From the cell containing the given text, extract its center point as (X, Y) coordinate. 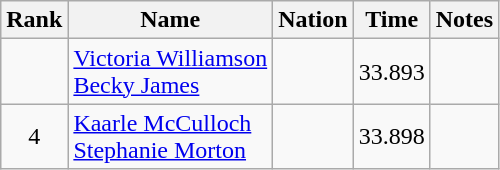
Notes (464, 20)
Nation (313, 20)
33.898 (392, 136)
Name (170, 20)
4 (34, 136)
Kaarle McCullochStephanie Morton (170, 136)
Rank (34, 20)
Victoria WilliamsonBecky James (170, 72)
Time (392, 20)
33.893 (392, 72)
